Capture the cell that displays the provided text and extract its (x, y) central coordinate. 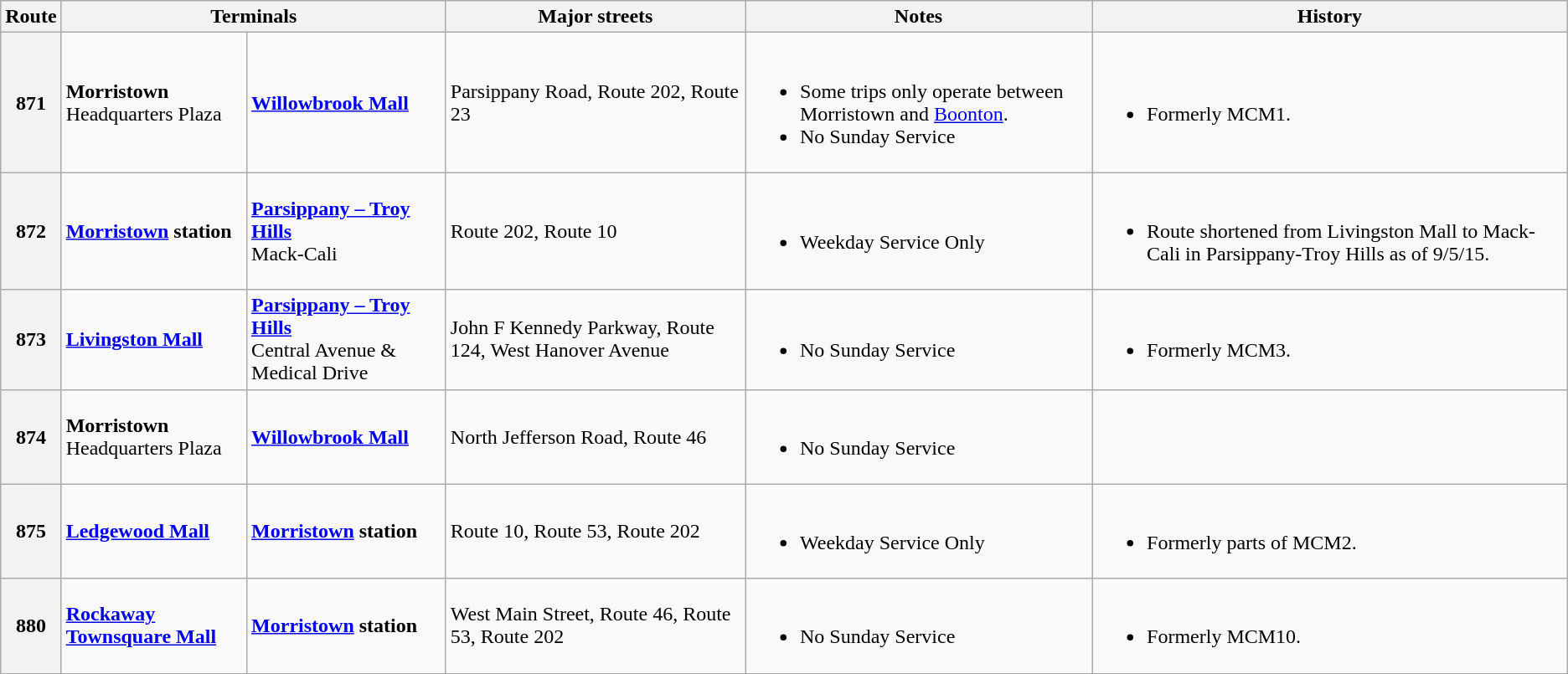
Formerly parts of MCM2. (1330, 531)
Formerly MCM10. (1330, 626)
Route 10, Route 53, Route 202 (595, 531)
Parsippany – Troy HillsCentral Avenue & Medical Drive (347, 340)
John F Kennedy Parkway, Route 124, West Hanover Avenue (595, 340)
871 (31, 102)
Major streets (595, 17)
Ledgewood Mall (154, 531)
Route shortened from Livingston Mall to Mack-Cali in Parsippany-Troy Hills as of 9/5/15. (1330, 231)
Notes (919, 17)
Parsippany – Troy HillsMack-Cali (347, 231)
872 (31, 231)
Livingston Mall (154, 340)
Formerly MCM1. (1330, 102)
Rockaway Townsquare Mall (154, 626)
North Jefferson Road, Route 46 (595, 437)
Route (31, 17)
874 (31, 437)
Formerly MCM3. (1330, 340)
875 (31, 531)
Parsippany Road, Route 202, Route 23 (595, 102)
West Main Street, Route 46, Route 53, Route 202 (595, 626)
Terminals (253, 17)
Route 202, Route 10 (595, 231)
History (1330, 17)
Some trips only operate between Morristown and Boonton.No Sunday Service (919, 102)
873 (31, 340)
880 (31, 626)
